Determine the [X, Y] coordinate at the center of the cell enclosing the given text.  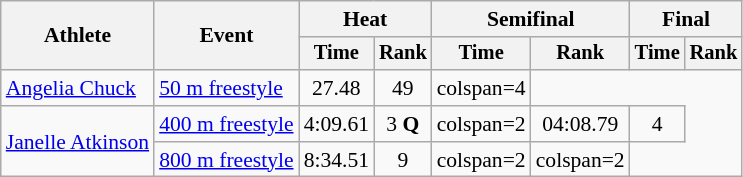
400 m freestyle [226, 124]
colspan=4 [482, 88]
Athlete [78, 36]
Heat [366, 19]
04:08.79 [580, 124]
Janelle Atkinson [78, 142]
Event [226, 36]
colspan=2 [482, 124]
4:09.61 [336, 124]
Semifinal [531, 19]
49 [403, 88]
3 Q [403, 124]
Angelia Chuck [78, 88]
4 [658, 124]
Final [686, 19]
50 m freestyle [226, 88]
27.48 [336, 88]
